For the text-containing cell, return its midpoint in (X, Y) coordinate format. 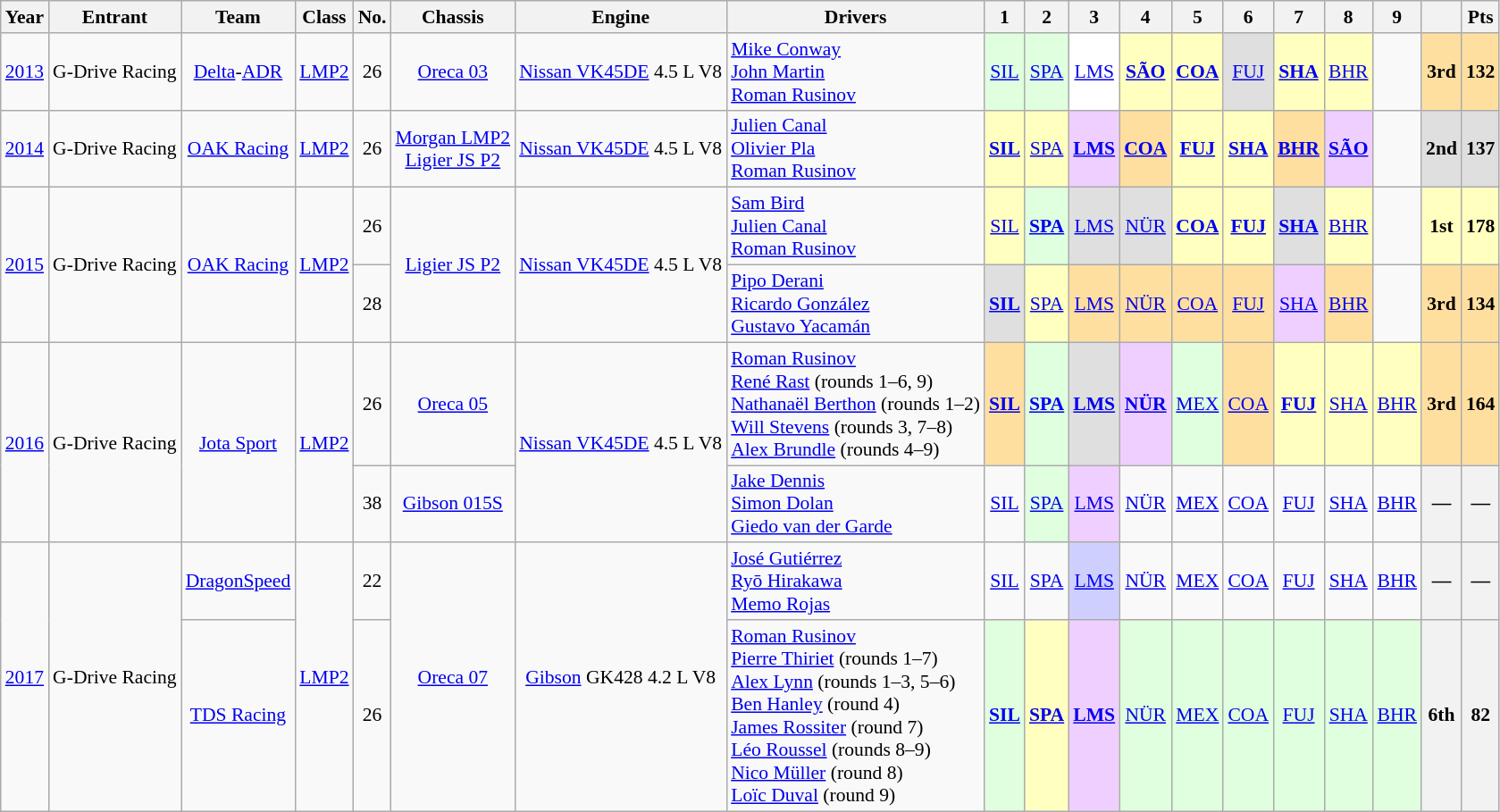
Class (323, 17)
3 (1094, 17)
Entrant (114, 17)
TDS Racing (239, 716)
Drivers (856, 17)
2015 (25, 264)
Gibson 015S (452, 504)
9 (1397, 17)
No. (373, 17)
Sam Bird Julien Canal Roman Rusinov (856, 227)
Mike Conway John Martin Roman Rusinov (856, 71)
4 (1145, 17)
Ligier JS P2 (452, 264)
132 (1481, 71)
DragonSpeed (239, 582)
22 (373, 582)
2017 (25, 677)
Pts (1481, 17)
164 (1481, 404)
1 (1004, 17)
6 (1248, 17)
Chassis (452, 17)
2013 (25, 71)
Engine (620, 17)
82 (1481, 716)
8 (1349, 17)
6th (1442, 716)
1st (1442, 227)
7 (1299, 17)
Gibson GK428 4.2 L V8 (620, 677)
Delta-ADR (239, 71)
José Gutiérrez Ryō Hirakawa Memo Rojas (856, 582)
2nd (1442, 148)
Jota Sport (239, 442)
Julien Canal Olivier Pla Roman Rusinov (856, 148)
Jake Dennis Simon Dolan Giedo van der Garde (856, 504)
Oreca 03 (452, 71)
28 (373, 304)
Year (25, 17)
5 (1197, 17)
137 (1481, 148)
Pipo Derani Ricardo González Gustavo Yacamán (856, 304)
2016 (25, 442)
Morgan LMP2Ligier JS P2 (452, 148)
Oreca 05 (452, 404)
178 (1481, 227)
2 (1047, 17)
Oreca 07 (452, 677)
38 (373, 504)
Roman Rusinov René Rast (rounds 1–6, 9) Nathanaël Berthon (rounds 1–2) Will Stevens (rounds 3, 7–8) Alex Brundle (rounds 4–9) (856, 404)
Team (239, 17)
134 (1481, 304)
2014 (25, 148)
